Locate the cell with the specified text and output its (x, y) center coordinate. 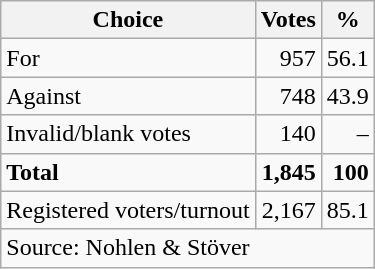
Against (128, 96)
% (348, 20)
2,167 (288, 210)
Source: Nohlen & Stöver (188, 248)
Votes (288, 20)
For (128, 58)
Registered voters/turnout (128, 210)
– (348, 134)
Choice (128, 20)
748 (288, 96)
1,845 (288, 172)
56.1 (348, 58)
140 (288, 134)
Total (128, 172)
Invalid/blank votes (128, 134)
85.1 (348, 210)
100 (348, 172)
957 (288, 58)
43.9 (348, 96)
